Identify which cell holds the provided text, then report its (x, y) central coordinate. 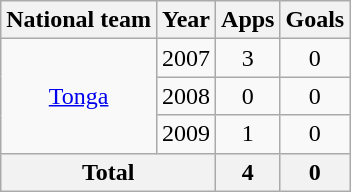
Year (186, 20)
Goals (315, 20)
Apps (248, 20)
2007 (186, 58)
1 (248, 134)
National team (79, 20)
3 (248, 58)
4 (248, 172)
2008 (186, 96)
Tonga (79, 96)
2009 (186, 134)
Total (108, 172)
